Extract the [x, y] coordinate from the center of the cell holding the provided text.  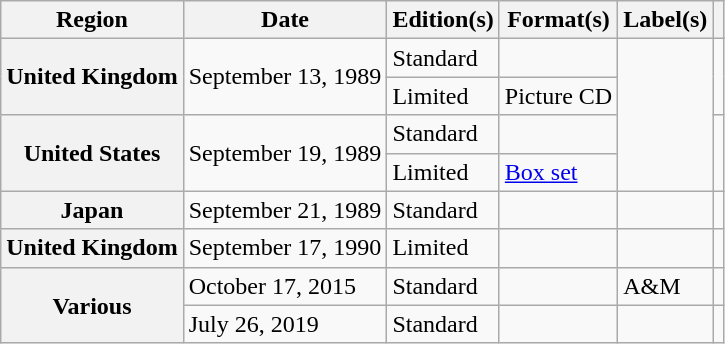
United States [92, 153]
July 26, 2019 [285, 324]
A&M [666, 286]
Edition(s) [443, 20]
Picture CD [558, 96]
Region [92, 20]
Format(s) [558, 20]
Japan [92, 210]
September 13, 1989 [285, 77]
Date [285, 20]
September 21, 1989 [285, 210]
Label(s) [666, 20]
Box set [558, 172]
October 17, 2015 [285, 286]
September 17, 1990 [285, 248]
Various [92, 305]
September 19, 1989 [285, 153]
